For the text-containing cell, return its midpoint in (X, Y) coordinate format. 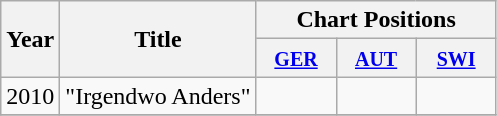
2010 (30, 96)
SWI (456, 58)
Title (158, 39)
"Irgendwo Anders" (158, 96)
Chart Positions (376, 20)
Year (30, 39)
GER (296, 58)
AUT (376, 58)
